Capture the cell that displays the provided text and extract its [X, Y] central coordinate. 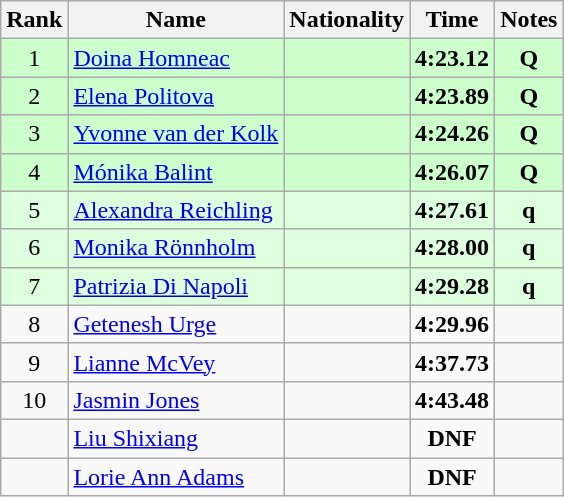
4:26.07 [452, 172]
Alexandra Reichling [176, 210]
8 [34, 324]
Rank [34, 20]
Nationality [347, 20]
Yvonne van der Kolk [176, 134]
4:29.28 [452, 286]
4:29.96 [452, 324]
4:37.73 [452, 362]
Liu Shixiang [176, 438]
Mónika Balint [176, 172]
10 [34, 400]
Jasmin Jones [176, 400]
3 [34, 134]
6 [34, 248]
4:24.26 [452, 134]
4:28.00 [452, 248]
Name [176, 20]
Elena Politova [176, 96]
Getenesh Urge [176, 324]
4:43.48 [452, 400]
4:23.89 [452, 96]
Time [452, 20]
Lorie Ann Adams [176, 477]
Patrizia Di Napoli [176, 286]
Lianne McVey [176, 362]
9 [34, 362]
Notes [529, 20]
1 [34, 58]
Doina Homneac [176, 58]
Monika Rönnholm [176, 248]
5 [34, 210]
4:27.61 [452, 210]
2 [34, 96]
4 [34, 172]
4:23.12 [452, 58]
7 [34, 286]
